Detect which cell encompasses the target text, then output its [X, Y] center coordinate. 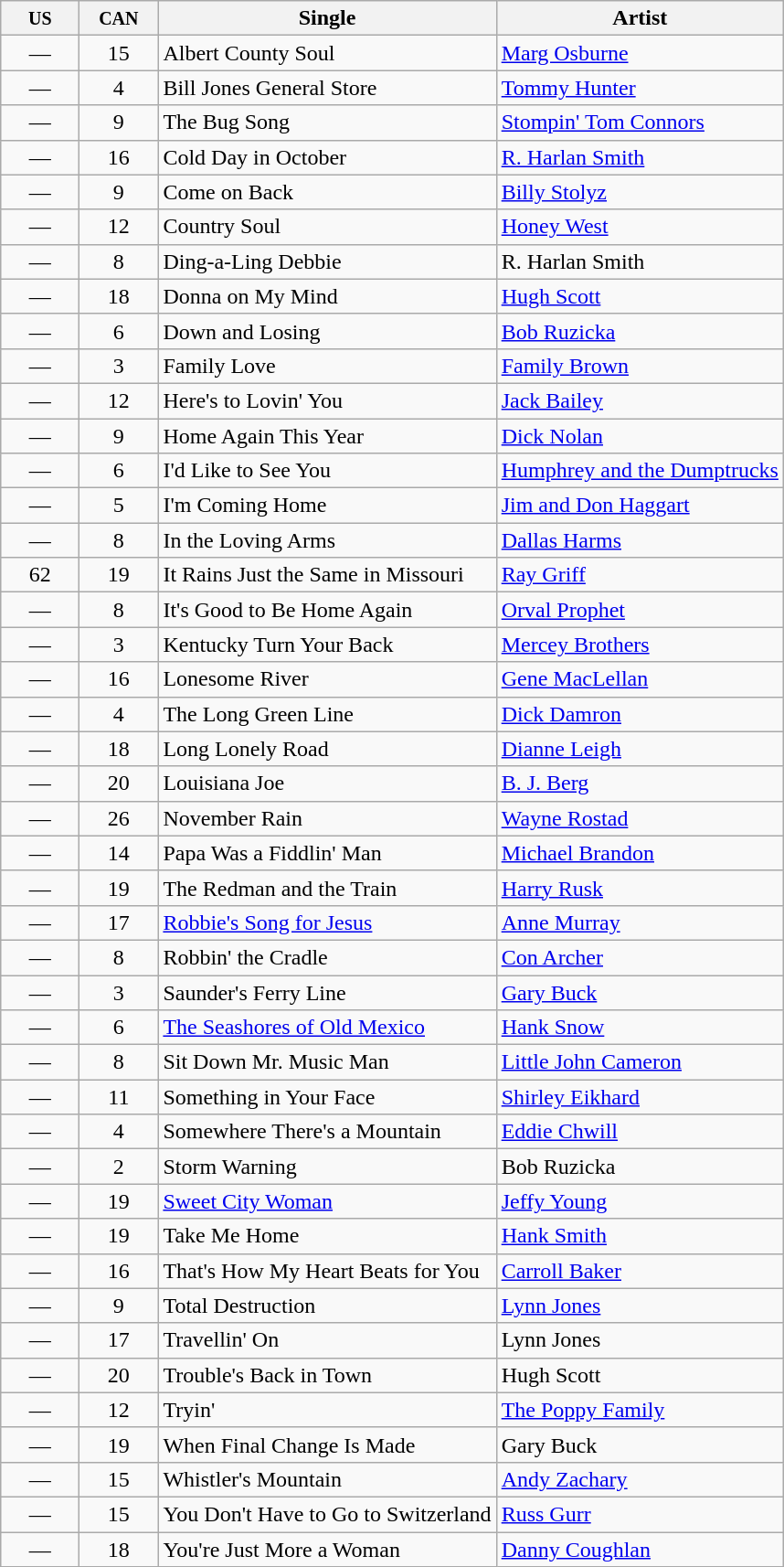
US [40, 18]
November Rain [327, 818]
Albert County Soul [327, 53]
Andy Zachary [640, 1479]
The Bug Song [327, 123]
Jeffy Young [640, 1201]
2 [119, 1167]
Travellin' On [327, 1340]
Somewhere There's a Mountain [327, 1132]
Michael Brandon [640, 853]
Family Brown [640, 366]
The Redman and the Train [327, 888]
Mercey Brothers [640, 645]
Storm Warning [327, 1167]
I'd Like to See You [327, 471]
Anne Murray [640, 922]
Billy Stolyz [640, 192]
Con Archer [640, 957]
Donna on My Mind [327, 296]
14 [119, 853]
Jack Bailey [640, 400]
You're Just More a Woman [327, 1550]
Take Me Home [327, 1236]
In the Loving Arms [327, 540]
Danny Coughlan [640, 1550]
Humphrey and the Dumptrucks [640, 471]
Harry Rusk [640, 888]
Artist [640, 18]
Ray Griff [640, 575]
Shirley Eikhard [640, 1097]
Carroll Baker [640, 1271]
Whistler's Mountain [327, 1479]
Down and Losing [327, 331]
B. J. Berg [640, 783]
Jim and Don Haggart [640, 506]
Come on Back [327, 192]
Saunder's Ferry Line [327, 992]
Tommy Hunter [640, 88]
Ding-a-Ling Debbie [327, 261]
Honey West [640, 227]
Dick Nolan [640, 436]
Russ Gurr [640, 1514]
Hank Snow [640, 1028]
Sweet City Woman [327, 1201]
Louisiana Joe [327, 783]
It Rains Just the Same in Missouri [327, 575]
Something in Your Face [327, 1097]
Lonesome River [327, 679]
The Seashores of Old Mexico [327, 1028]
Family Love [327, 366]
Gene MacLellan [640, 679]
Dick Damron [640, 714]
Orval Prophet [640, 610]
Home Again This Year [327, 436]
Bill Jones General Store [327, 88]
Stompin' Tom Connors [640, 123]
Robbin' the Cradle [327, 957]
62 [40, 575]
5 [119, 506]
Sit Down Mr. Music Man [327, 1062]
That's How My Heart Beats for You [327, 1271]
When Final Change Is Made [327, 1444]
Marg Osburne [640, 53]
Long Lonely Road [327, 749]
The Long Green Line [327, 714]
Little John Cameron [640, 1062]
Here's to Lovin' You [327, 400]
11 [119, 1097]
Dianne Leigh [640, 749]
CAN [119, 18]
Tryin' [327, 1410]
Country Soul [327, 227]
Wayne Rostad [640, 818]
Robbie's Song for Jesus [327, 922]
You Don't Have to Go to Switzerland [327, 1514]
Single [327, 18]
Eddie Chwill [640, 1132]
Papa Was a Fiddlin' Man [327, 853]
26 [119, 818]
Kentucky Turn Your Back [327, 645]
Trouble's Back in Town [327, 1375]
Hank Smith [640, 1236]
Total Destruction [327, 1306]
I'm Coming Home [327, 506]
Cold Day in October [327, 157]
It's Good to Be Home Again [327, 610]
Dallas Harms [640, 540]
The Poppy Family [640, 1410]
